Output the [x, y] coordinate of the center of the cell containing the given text.  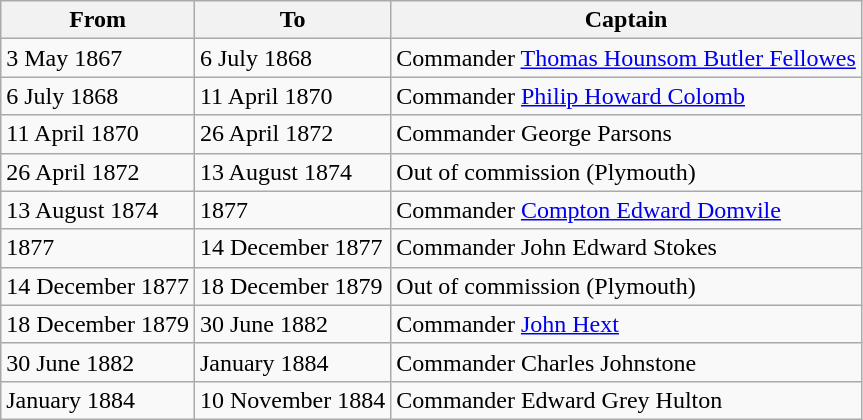
Commander John Hext [626, 324]
Commander Philip Howard Colomb [626, 96]
Commander Compton Edward Domvile [626, 210]
Commander Thomas Hounsom Butler Fellowes [626, 58]
Commander Charles Johnstone [626, 362]
Captain [626, 20]
Commander George Parsons [626, 134]
3 May 1867 [98, 58]
Commander Edward Grey Hulton [626, 400]
To [292, 20]
10 November 1884 [292, 400]
Commander John Edward Stokes [626, 248]
From [98, 20]
